Scan for the cell matching the given text and deliver its [x, y] coordinate at center. 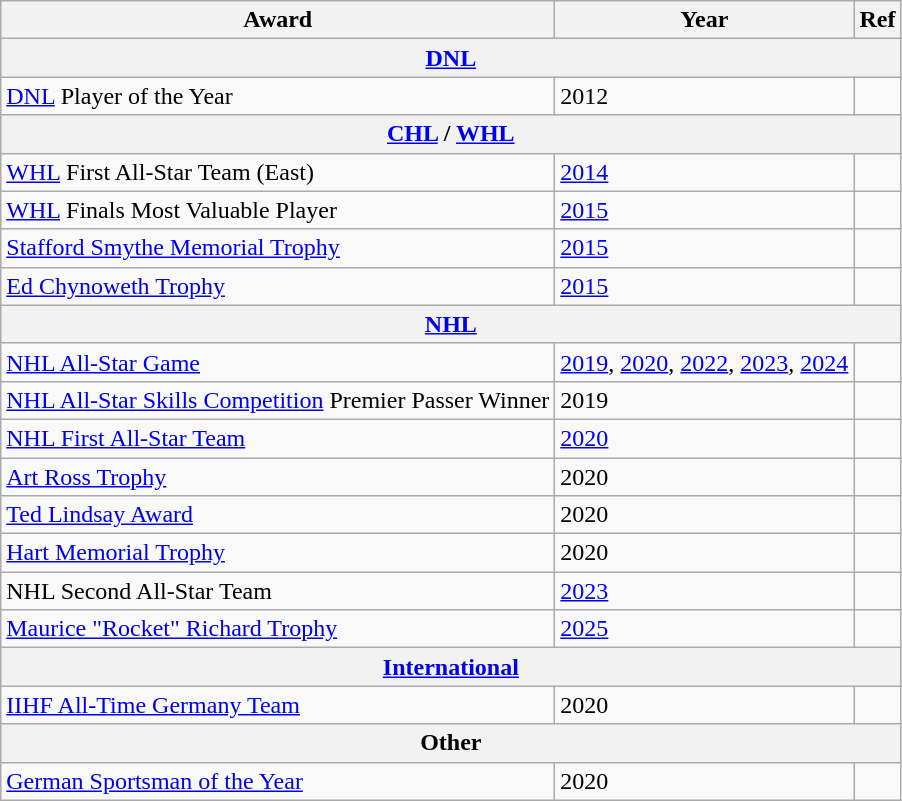
NHL All-Star Game [278, 362]
Ed Chynoweth Trophy [278, 286]
Hart Memorial Trophy [278, 553]
Art Ross Trophy [278, 477]
NHL All-Star Skills Competition Premier Passer Winner [278, 400]
Ted Lindsay Award [278, 515]
CHL / WHL [451, 134]
2014 [704, 172]
2012 [704, 96]
WHL Finals Most Valuable Player [278, 210]
Stafford Smythe Memorial Trophy [278, 248]
2023 [704, 591]
German Sportsman of the Year [278, 781]
NHL [451, 324]
NHL Second All-Star Team [278, 591]
2019 [704, 400]
NHL First All-Star Team [278, 438]
Award [278, 20]
Year [704, 20]
Other [451, 743]
WHL First All-Star Team (East) [278, 172]
DNL [451, 58]
IIHF All-Time Germany Team [278, 705]
Maurice "Rocket" Richard Trophy [278, 629]
2025 [704, 629]
Ref [878, 20]
International [451, 667]
DNL Player of the Year [278, 96]
2019, 2020, 2022, 2023, 2024 [704, 362]
